Output the [X, Y] coordinate of the center of the cell containing the given text.  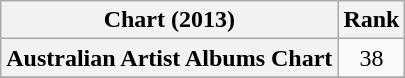
Rank [372, 20]
Chart (2013) [170, 20]
38 [372, 58]
Australian Artist Albums Chart [170, 58]
